Capture the cell that displays the provided text and extract its (X, Y) central coordinate. 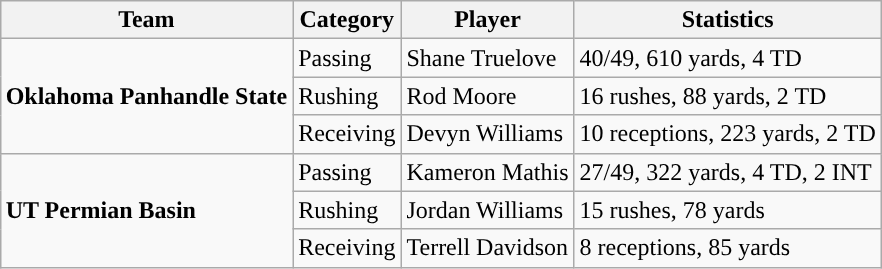
Category (347, 20)
Devyn Williams (488, 134)
8 receptions, 85 yards (728, 248)
16 rushes, 88 yards, 2 TD (728, 96)
27/49, 322 yards, 4 TD, 2 INT (728, 172)
10 receptions, 223 yards, 2 TD (728, 134)
UT Permian Basin (146, 210)
Kameron Mathis (488, 172)
Oklahoma Panhandle State (146, 96)
Team (146, 20)
15 rushes, 78 yards (728, 210)
Player (488, 20)
40/49, 610 yards, 4 TD (728, 58)
Rod Moore (488, 96)
Jordan Williams (488, 210)
Shane Truelove (488, 58)
Statistics (728, 20)
Terrell Davidson (488, 248)
